Output the (x, y) coordinate of the center of the cell containing the given text.  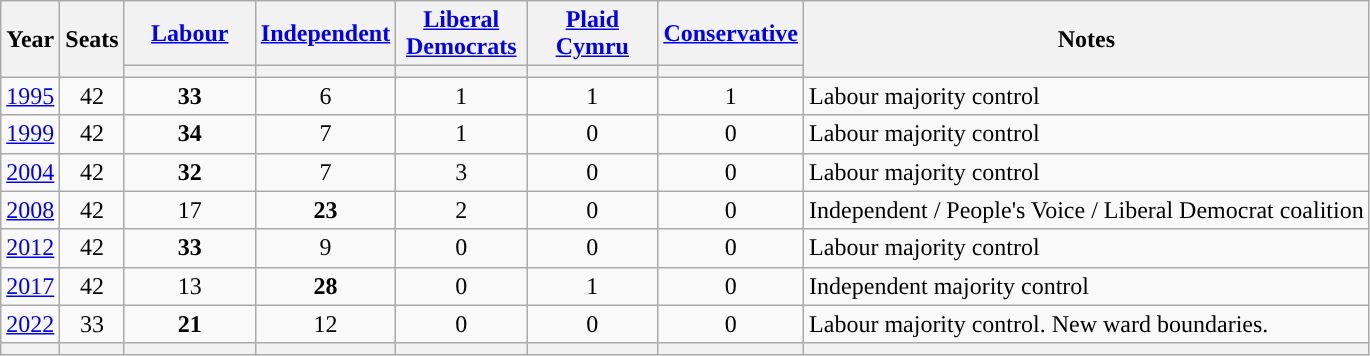
1995 (30, 96)
Notes (1087, 39)
2004 (30, 172)
2012 (30, 248)
34 (190, 134)
Plaid Cymru (592, 34)
Liberal Democrats (462, 34)
Independent (325, 34)
21 (190, 324)
3 (462, 172)
2 (462, 210)
9 (325, 248)
Independent / People's Voice / Liberal Democrat coalition (1087, 210)
Independent majority control (1087, 286)
32 (190, 172)
Conservative (731, 34)
Seats (92, 39)
2008 (30, 210)
Year (30, 39)
1999 (30, 134)
17 (190, 210)
2022 (30, 324)
12 (325, 324)
6 (325, 96)
23 (325, 210)
13 (190, 286)
28 (325, 286)
Labour majority control. New ward boundaries. (1087, 324)
Labour (190, 34)
2017 (30, 286)
